Identify which cell holds the provided text, then report its (x, y) central coordinate. 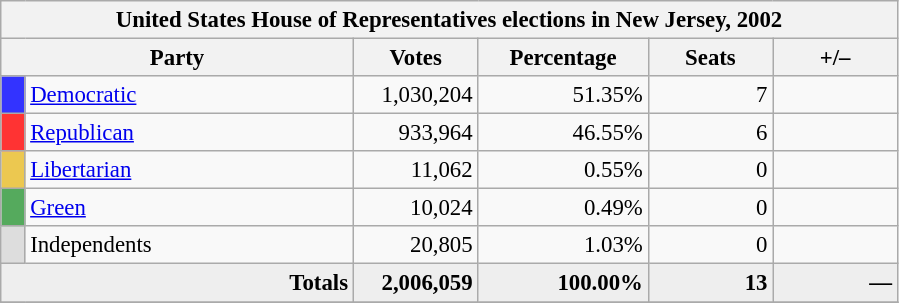
Percentage (563, 58)
933,964 (416, 133)
51.35% (563, 95)
Votes (416, 58)
100.00% (563, 283)
6 (710, 133)
0.55% (563, 170)
Independents (189, 245)
7 (710, 95)
Party (178, 58)
46.55% (563, 133)
10,024 (416, 208)
2,006,059 (416, 283)
11,062 (416, 170)
13 (710, 283)
Democratic (189, 95)
0.49% (563, 208)
20,805 (416, 245)
Totals (178, 283)
1.03% (563, 245)
Seats (710, 58)
+/– (836, 58)
1,030,204 (416, 95)
Libertarian (189, 170)
Republican (189, 133)
Green (189, 208)
United States House of Representatives elections in New Jersey, 2002 (450, 20)
— (836, 283)
